Find where the given text appears and provide that cell's center as [x, y] coordinate. 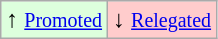
↑ Promoted [54, 20]
↓ Relegated [162, 20]
